Locate the cell with the specified text and output its [x, y] center coordinate. 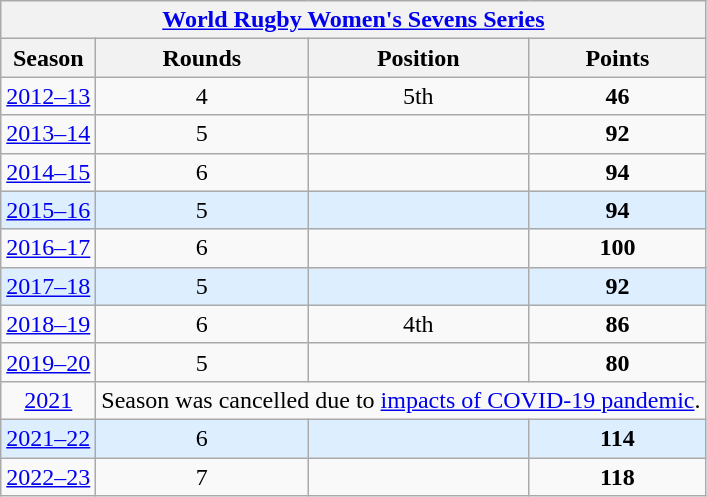
46 [618, 96]
World Rugby Women's Sevens Series [354, 20]
Season [48, 58]
Points [618, 58]
2018–19 [48, 324]
2019–20 [48, 362]
2022–23 [48, 477]
86 [618, 324]
Rounds [202, 58]
Season was cancelled due to impacts of COVID-19 pandemic. [401, 400]
4 [202, 96]
2015–16 [48, 210]
2014–15 [48, 172]
7 [202, 477]
2016–17 [48, 248]
2017–18 [48, 286]
80 [618, 362]
118 [618, 477]
4th [418, 324]
2021 [48, 400]
Position [418, 58]
114 [618, 438]
2021–22 [48, 438]
2013–14 [48, 134]
5th [418, 96]
2012–13 [48, 96]
100 [618, 248]
